Locate the cell with the specified text and output its (x, y) center coordinate. 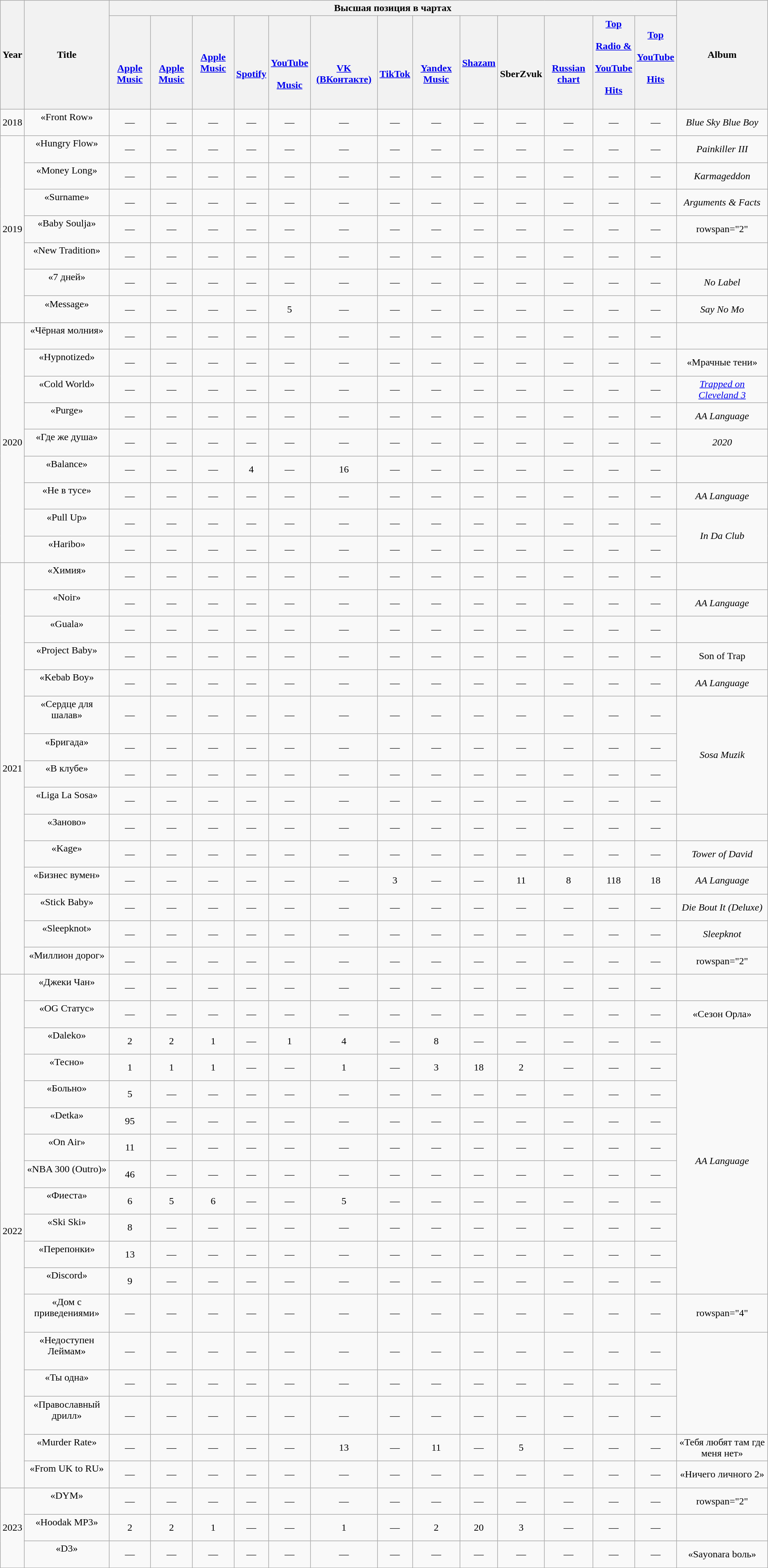
Year (12, 55)
«Бригада» (67, 747)
«Project Baby» (67, 656)
«Guala» (67, 629)
«Больно» (67, 1094)
«Мрачные тени» (722, 363)
Arguments & Facts (722, 203)
SberZvuk (521, 62)
«Pull Up» (67, 523)
Son of Trap (722, 656)
Karmageddon (722, 176)
9 (130, 1281)
95 (130, 1121)
«Тесно» (67, 1067)
«Перепонки» (67, 1254)
46 (130, 1174)
Say No Mo (722, 309)
«Front Row» (67, 122)
Sleepknot (722, 934)
«Message» (67, 309)
2022 (12, 1231)
2023 (12, 1527)
«D3» (67, 1554)
«NBA 300 (Outro)» (67, 1174)
«Сердце для шалав» (67, 715)
«Джеки Чан» (67, 988)
«Православный дрилл» (67, 1415)
TikTok (395, 62)
«Surname» (67, 203)
«Money Long» (67, 176)
«Kebab Boy» (67, 682)
Высшая позиция в чартах (393, 8)
«Kage» (67, 854)
«Чёрная молния» (67, 336)
«Фиеста» (67, 1201)
«Hoodak MP3» (67, 1527)
TopYouTubeHits (656, 62)
«Balance» (67, 469)
2018 (12, 122)
«Ничего личного 2» (722, 1474)
«On Air» (67, 1148)
«From UK to RU» (67, 1474)
Trapped on Cleveland 3 (722, 389)
«Ты одна» (67, 1383)
Album (722, 55)
16 (344, 469)
«Murder Rate» (67, 1448)
No Label (722, 282)
«Hungry Flow» (67, 149)
Title (67, 55)
«Detka» (67, 1121)
2021 (12, 769)
«Ski Ski» (67, 1227)
«Химия» (67, 576)
«Daleko» (67, 1041)
«Stick Baby» (67, 907)
«Sleepknot» (67, 934)
«Заново» (67, 827)
VK (ВКонтакте) (344, 62)
«OG Статус» (67, 1014)
«Где же душа» (67, 443)
«New Tradition» (67, 256)
«7 дней» (67, 282)
YouTubeMusic (290, 62)
20 (479, 1527)
«Noir» (67, 603)
«Недоступен Леймам» (67, 1351)
«Дом с приведениями» (67, 1313)
«Liga La Sosa» (67, 801)
Sosa Muzik (722, 755)
In Da Club (722, 536)
Russian chart (569, 62)
«Purge» (67, 416)
«Sayonara bоль» (722, 1554)
«Baby Soulja» (67, 229)
rowspan="4" (722, 1313)
«В клубе» (67, 774)
«Discord» (67, 1281)
Shazam (479, 62)
«Cold World» (67, 389)
Yandex Music (436, 62)
Spotify (251, 62)
«Бизнес вумен» (67, 881)
«DYM» (67, 1501)
«Haribo» (67, 550)
«Тебя любят там где меня нет» (722, 1448)
2019 (12, 229)
«Сезон Орла» (722, 1014)
«Hypnotized» (67, 363)
Die Bout It (Deluxe) (722, 907)
118 (614, 881)
«Не в тусе» (67, 496)
TopRadio &YouTubeHits (614, 62)
Tower of David (722, 854)
Painkiller III (722, 149)
Blue Sky Blue Boy (722, 122)
«Миллион дорог» (67, 961)
